Scan for the cell matching the given text and deliver its (X, Y) coordinate at center. 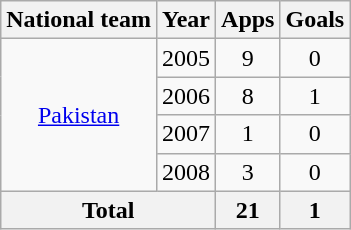
9 (248, 58)
3 (248, 172)
21 (248, 210)
8 (248, 96)
2007 (186, 134)
2006 (186, 96)
2005 (186, 58)
2008 (186, 172)
Year (186, 20)
Total (108, 210)
Pakistan (79, 115)
Apps (248, 20)
Goals (315, 20)
National team (79, 20)
